Identify which cell holds the provided text, then report its (X, Y) central coordinate. 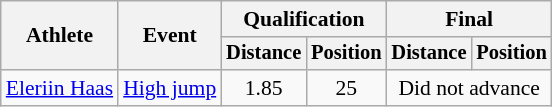
Qualification (304, 19)
Final (470, 19)
Eleriin Haas (60, 88)
Did not advance (470, 88)
Athlete (60, 36)
High jump (170, 88)
25 (346, 88)
1.85 (264, 88)
Event (170, 36)
